Scan for the cell matching the given text and deliver its [x, y] coordinate at center. 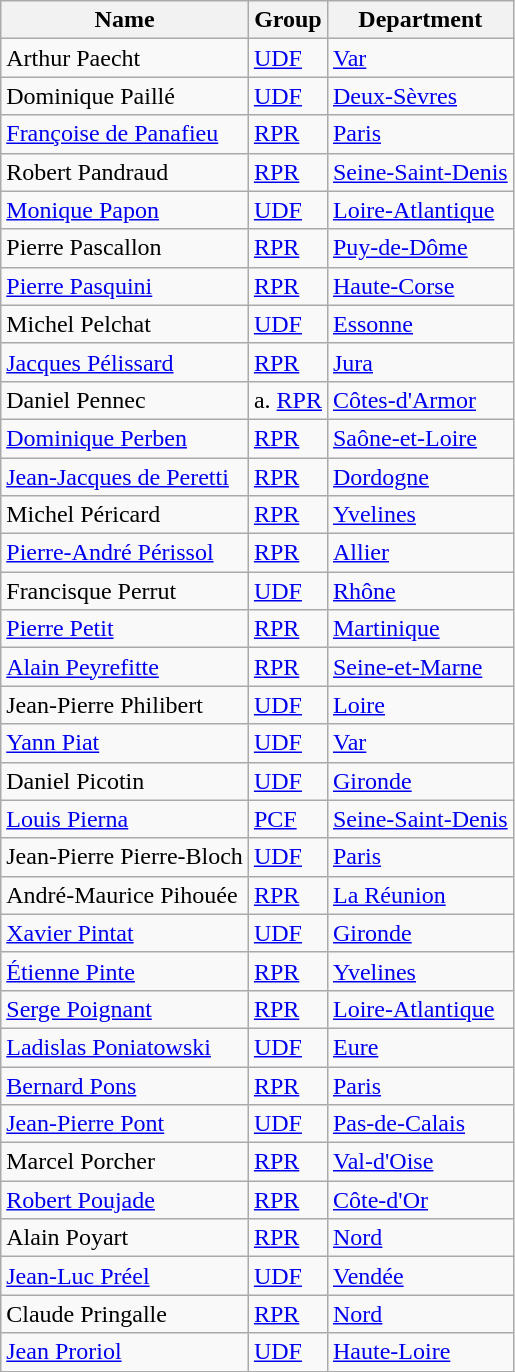
Pas-de-Calais [420, 1124]
Martinique [420, 629]
Alain Peyrefitte [125, 667]
Haute-Corse [420, 286]
Jean-Pierre Pierre-Bloch [125, 857]
Allier [420, 553]
Dordogne [420, 477]
Vendée [420, 1276]
Michel Pelchat [125, 324]
Daniel Pennec [125, 400]
Alain Poyart [125, 1238]
Monique Papon [125, 210]
Saône-et-Loire [420, 438]
Côtes-d'Armor [420, 400]
Haute-Loire [420, 1352]
Department [420, 20]
Pierre Pasquini [125, 286]
Bernard Pons [125, 1085]
Daniel Picotin [125, 781]
Pierre Petit [125, 629]
Côte-d'Or [420, 1200]
PCF [288, 819]
Pierre-André Périssol [125, 553]
Rhône [420, 591]
Serge Poignant [125, 1009]
Pierre Pascallon [125, 248]
Jean-Jacques de Peretti [125, 477]
Dominique Perben [125, 438]
Puy-de-Dôme [420, 248]
Michel Péricard [125, 515]
Robert Poujade [125, 1200]
Claude Pringalle [125, 1314]
Marcel Porcher [125, 1162]
Jean Proriol [125, 1352]
Arthur Paecht [125, 58]
Françoise de Panafieu [125, 134]
Jean-Pierre Philibert [125, 705]
Deux-Sèvres [420, 96]
a. RPR [288, 400]
Xavier Pintat [125, 933]
Essonne [420, 324]
Jean-Luc Préel [125, 1276]
Jean-Pierre Pont [125, 1124]
Francisque Perrut [125, 591]
Yann Piat [125, 743]
Name [125, 20]
Étienne Pinte [125, 971]
Dominique Paillé [125, 96]
Seine-et-Marne [420, 667]
Jura [420, 362]
Ladislas Poniatowski [125, 1047]
Eure [420, 1047]
Group [288, 20]
Val-d'Oise [420, 1162]
Robert Pandraud [125, 172]
Loire [420, 705]
André-Maurice Pihouée [125, 895]
Louis Pierna [125, 819]
Jacques Pélissard [125, 362]
La Réunion [420, 895]
